Provide the [x, y] coordinate of the cell's center where the given text is located.  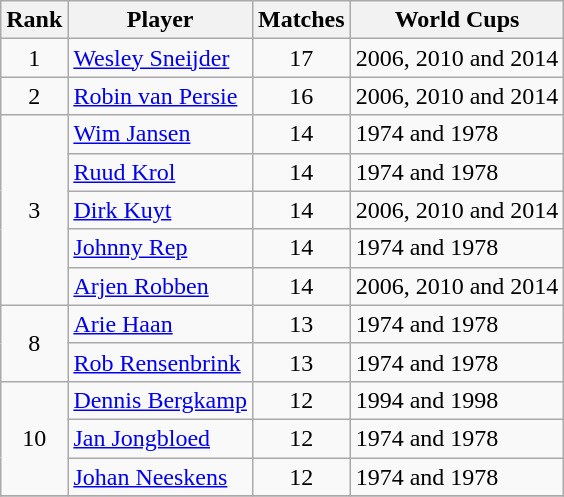
Wim Jansen [160, 134]
17 [301, 58]
Ruud Krol [160, 172]
Dennis Bergkamp [160, 400]
Player [160, 20]
Rob Rensenbrink [160, 362]
World Cups [457, 20]
Robin van Persie [160, 96]
Jan Jongbloed [160, 438]
1994 and 1998 [457, 400]
16 [301, 96]
Johan Neeskens [160, 477]
Matches [301, 20]
Wesley Sneijder [160, 58]
Arjen Robben [160, 286]
3 [34, 210]
Arie Haan [160, 324]
2 [34, 96]
1 [34, 58]
10 [34, 438]
Rank [34, 20]
Dirk Kuyt [160, 210]
8 [34, 343]
Johnny Rep [160, 248]
